Find where the given text appears and provide that cell's center as [x, y] coordinate. 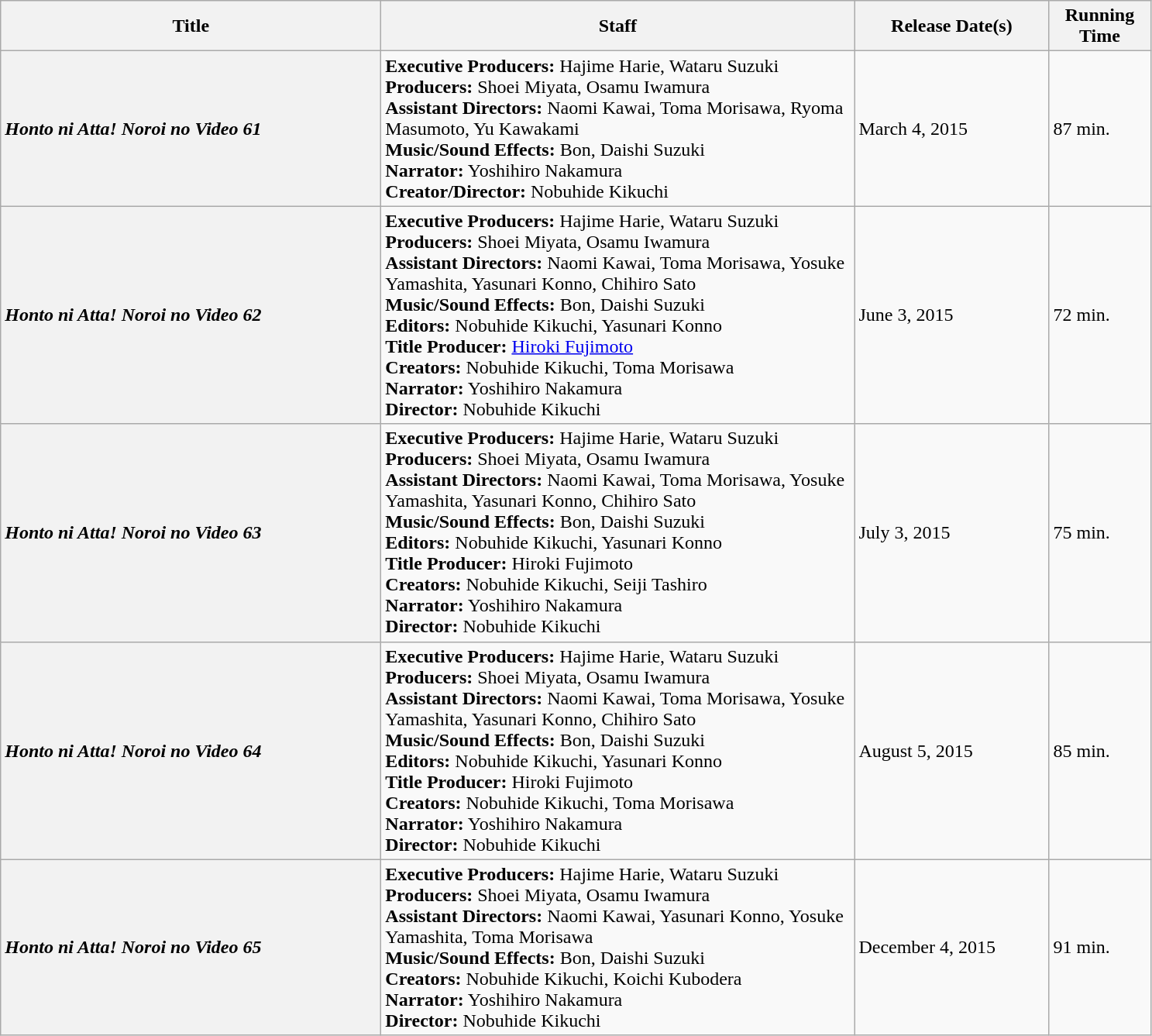
72 min. [1100, 315]
Staff [618, 26]
Running Time [1100, 26]
June 3, 2015 [951, 315]
91 min. [1100, 947]
Honto ni Atta! Noroi no Video 65 [191, 947]
Honto ni Atta! Noroi no Video 63 [191, 533]
Title [191, 26]
Honto ni Atta! Noroi no Video 61 [191, 129]
Honto ni Atta! Noroi no Video 64 [191, 750]
87 min. [1100, 129]
Honto ni Atta! Noroi no Video 62 [191, 315]
85 min. [1100, 750]
December 4, 2015 [951, 947]
March 4, 2015 [951, 129]
August 5, 2015 [951, 750]
75 min. [1100, 533]
July 3, 2015 [951, 533]
Release Date(s) [951, 26]
